Locate the cell with the specified text and output its [x, y] center coordinate. 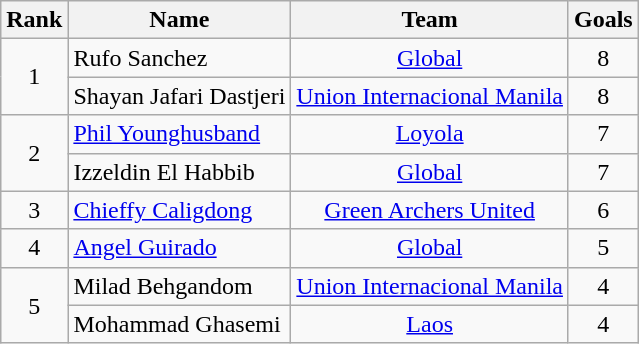
Chieffy Caligdong [180, 210]
Laos [430, 324]
Green Archers United [430, 210]
3 [34, 210]
Shayan Jafari Dastjeri [180, 96]
Angel Guirado [180, 248]
Phil Younghusband [180, 134]
Goals [603, 20]
Milad Behgandom [180, 286]
Mohammad Ghasemi [180, 324]
6 [603, 210]
Loyola [430, 134]
1 [34, 77]
Name [180, 20]
2 [34, 153]
Rufo Sanchez [180, 58]
Team [430, 20]
Izzeldin El Habbib [180, 172]
Rank [34, 20]
